Detect which cell encompasses the target text, then output its (x, y) center coordinate. 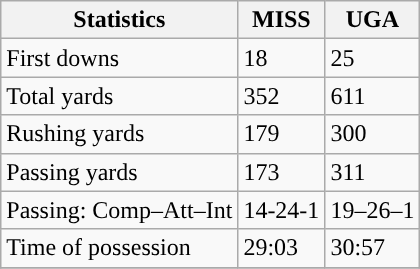
Time of possession (120, 248)
173 (282, 172)
611 (372, 96)
UGA (372, 20)
MISS (282, 20)
14-24-1 (282, 210)
25 (372, 58)
18 (282, 58)
19–26–1 (372, 210)
352 (282, 96)
30:57 (372, 248)
311 (372, 172)
Passing: Comp–Att–Int (120, 210)
29:03 (282, 248)
Total yards (120, 96)
179 (282, 134)
First downs (120, 58)
300 (372, 134)
Passing yards (120, 172)
Rushing yards (120, 134)
Statistics (120, 20)
